Output the [x, y] coordinate of the center of the cell containing the given text.  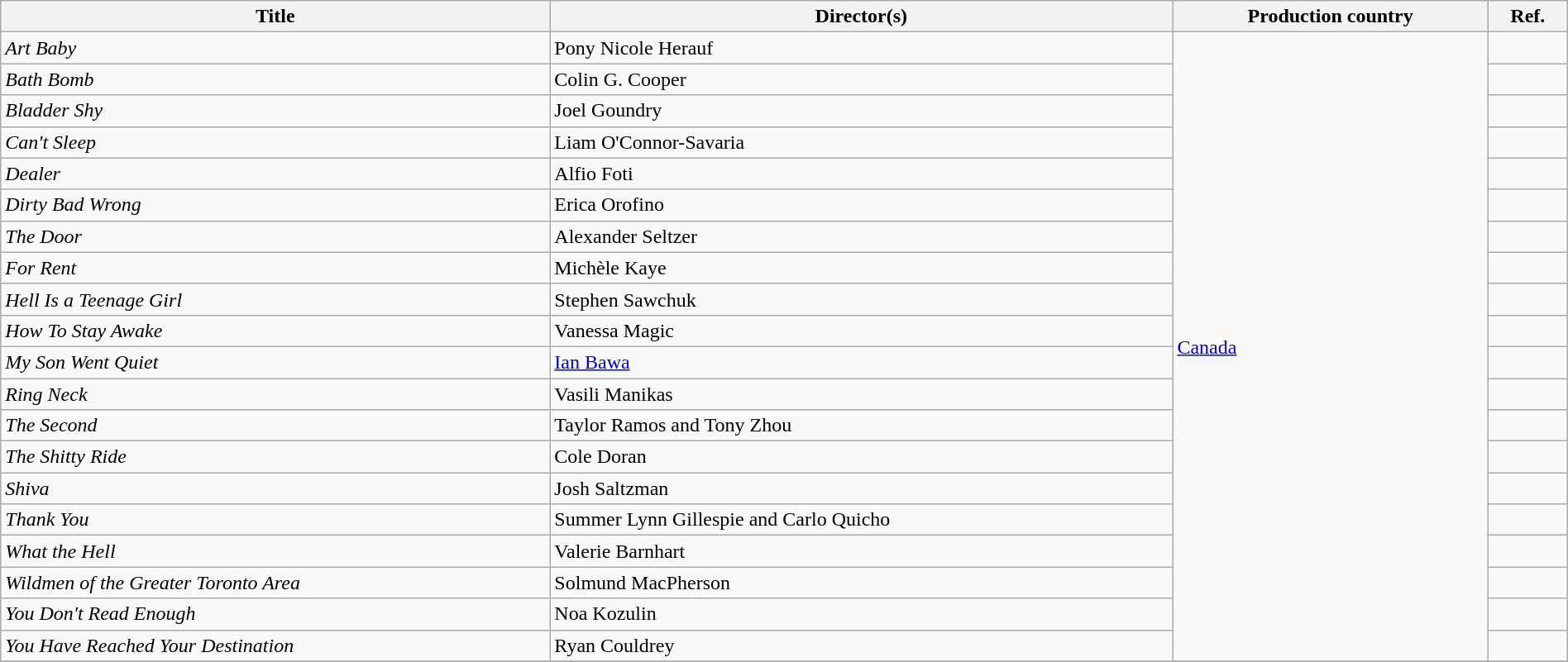
Cole Doran [862, 457]
The Second [275, 426]
Ian Bawa [862, 362]
Stephen Sawchuk [862, 299]
Alfio Foti [862, 174]
You Don't Read Enough [275, 614]
Thank You [275, 520]
The Door [275, 236]
Art Baby [275, 48]
Colin G. Cooper [862, 79]
Pony Nicole Herauf [862, 48]
Can't Sleep [275, 142]
The Shitty Ride [275, 457]
Canada [1331, 347]
Ref. [1527, 17]
Liam O'Connor-Savaria [862, 142]
My Son Went Quiet [275, 362]
Dealer [275, 174]
Valerie Barnhart [862, 551]
Michèle Kaye [862, 268]
What the Hell [275, 551]
Bath Bomb [275, 79]
Production country [1331, 17]
Vanessa Magic [862, 331]
Shiva [275, 488]
For Rent [275, 268]
Alexander Seltzer [862, 236]
Ring Neck [275, 394]
You Have Reached Your Destination [275, 645]
Erica Orofino [862, 205]
Josh Saltzman [862, 488]
Joel Goundry [862, 111]
Solmund MacPherson [862, 583]
Noa Kozulin [862, 614]
Wildmen of the Greater Toronto Area [275, 583]
Dirty Bad Wrong [275, 205]
How To Stay Awake [275, 331]
Director(s) [862, 17]
Vasili Manikas [862, 394]
Title [275, 17]
Summer Lynn Gillespie and Carlo Quicho [862, 520]
Hell Is a Teenage Girl [275, 299]
Ryan Couldrey [862, 645]
Taylor Ramos and Tony Zhou [862, 426]
Bladder Shy [275, 111]
